Detect which cell encompasses the target text, then output its (x, y) center coordinate. 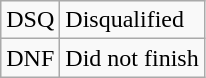
DNF (30, 58)
Disqualified (132, 20)
Did not finish (132, 58)
DSQ (30, 20)
